Return (X, Y) of the center of cell containing provided text 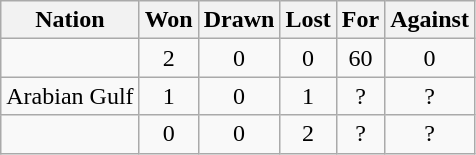
Lost (308, 20)
For (360, 20)
Against (430, 20)
60 (360, 58)
Drawn (239, 20)
Arabian Gulf (70, 96)
Won (168, 20)
Nation (70, 20)
